Identify which cell holds the provided text, then report its [X, Y] central coordinate. 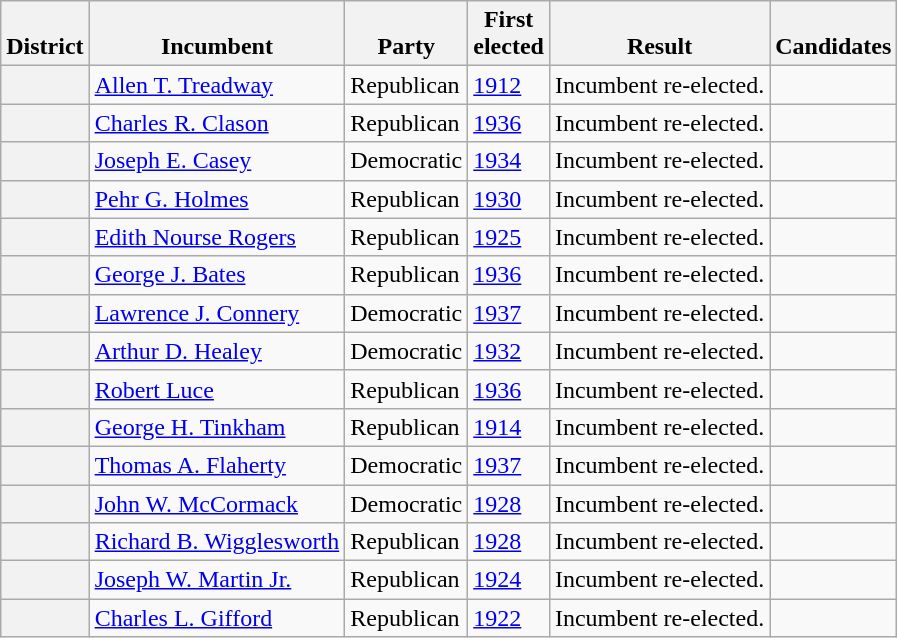
1930 [509, 199]
Joseph E. Casey [217, 161]
1912 [509, 85]
Result [659, 34]
District [45, 34]
1932 [509, 351]
1914 [509, 427]
George J. Bates [217, 275]
Thomas A. Flaherty [217, 465]
George H. Tinkham [217, 427]
1925 [509, 237]
Pehr G. Holmes [217, 199]
Richard B. Wigglesworth [217, 542]
John W. McCormack [217, 503]
Lawrence J. Connery [217, 313]
Incumbent [217, 34]
Charles R. Clason [217, 123]
Robert Luce [217, 389]
Joseph W. Martin Jr. [217, 580]
1934 [509, 161]
Party [406, 34]
Edith Nourse Rogers [217, 237]
Arthur D. Healey [217, 351]
Allen T. Treadway [217, 85]
Firstelected [509, 34]
1924 [509, 580]
Charles L. Gifford [217, 618]
Candidates [834, 34]
1922 [509, 618]
